Return [X, Y] of the center of cell containing provided text 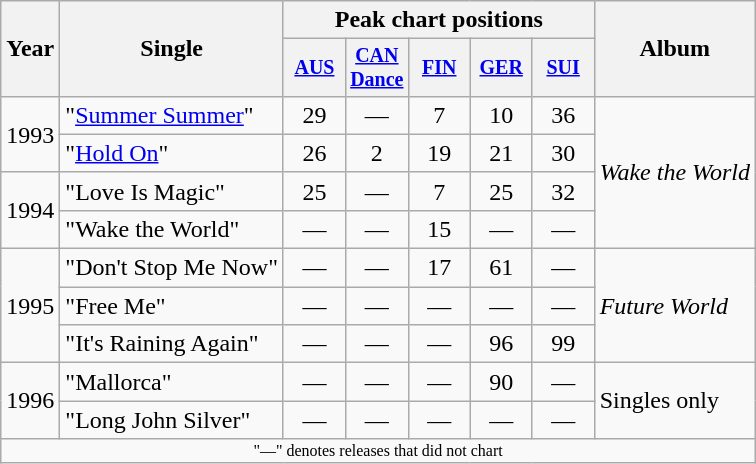
"Long John Silver" [172, 420]
1993 [30, 134]
30 [563, 153]
"Free Me" [172, 306]
AUS [314, 68]
Peak chart positions [438, 20]
19 [439, 153]
99 [563, 344]
1996 [30, 401]
FIN [439, 68]
17 [439, 268]
10 [501, 115]
"Hold On" [172, 153]
"It's Raining Again" [172, 344]
2 [376, 153]
"—" denotes releases that did not chart [378, 451]
36 [563, 115]
32 [563, 191]
Wake the World [674, 172]
15 [439, 229]
Future World [674, 306]
1994 [30, 210]
Singles only [674, 401]
CANDance [376, 68]
"Summer Summer" [172, 115]
26 [314, 153]
Album [674, 49]
GER [501, 68]
29 [314, 115]
21 [501, 153]
"Don't Stop Me Now" [172, 268]
"Love Is Magic" [172, 191]
"Mallorca" [172, 382]
Single [172, 49]
90 [501, 382]
SUI [563, 68]
Year [30, 49]
61 [501, 268]
1995 [30, 306]
"Wake the World" [172, 229]
96 [501, 344]
